From the cell containing the given text, extract its center point as (X, Y) coordinate. 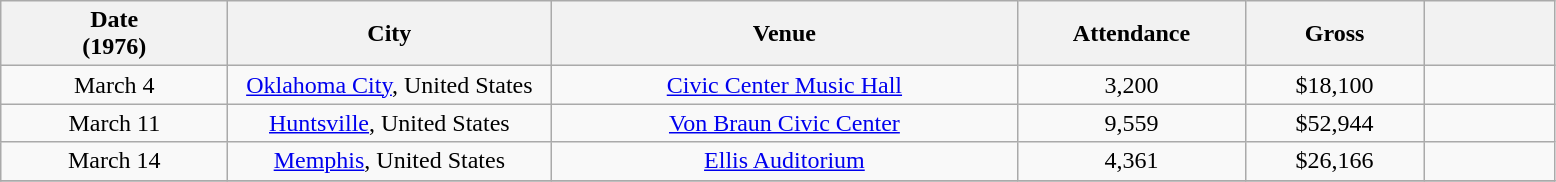
$52,944 (1334, 123)
9,559 (1132, 123)
March 11 (114, 123)
Oklahoma City, United States (390, 85)
$26,166 (1334, 161)
$18,100 (1334, 85)
Huntsville, United States (390, 123)
Attendance (1132, 34)
3,200 (1132, 85)
March 14 (114, 161)
Von Braun Civic Center (784, 123)
Gross (1334, 34)
Date(1976) (114, 34)
March 4 (114, 85)
Ellis Auditorium (784, 161)
Memphis, United States (390, 161)
4,361 (1132, 161)
Venue (784, 34)
Civic Center Music Hall (784, 85)
City (390, 34)
